Extract the (x, y) coordinate from the center of the cell holding the provided text.  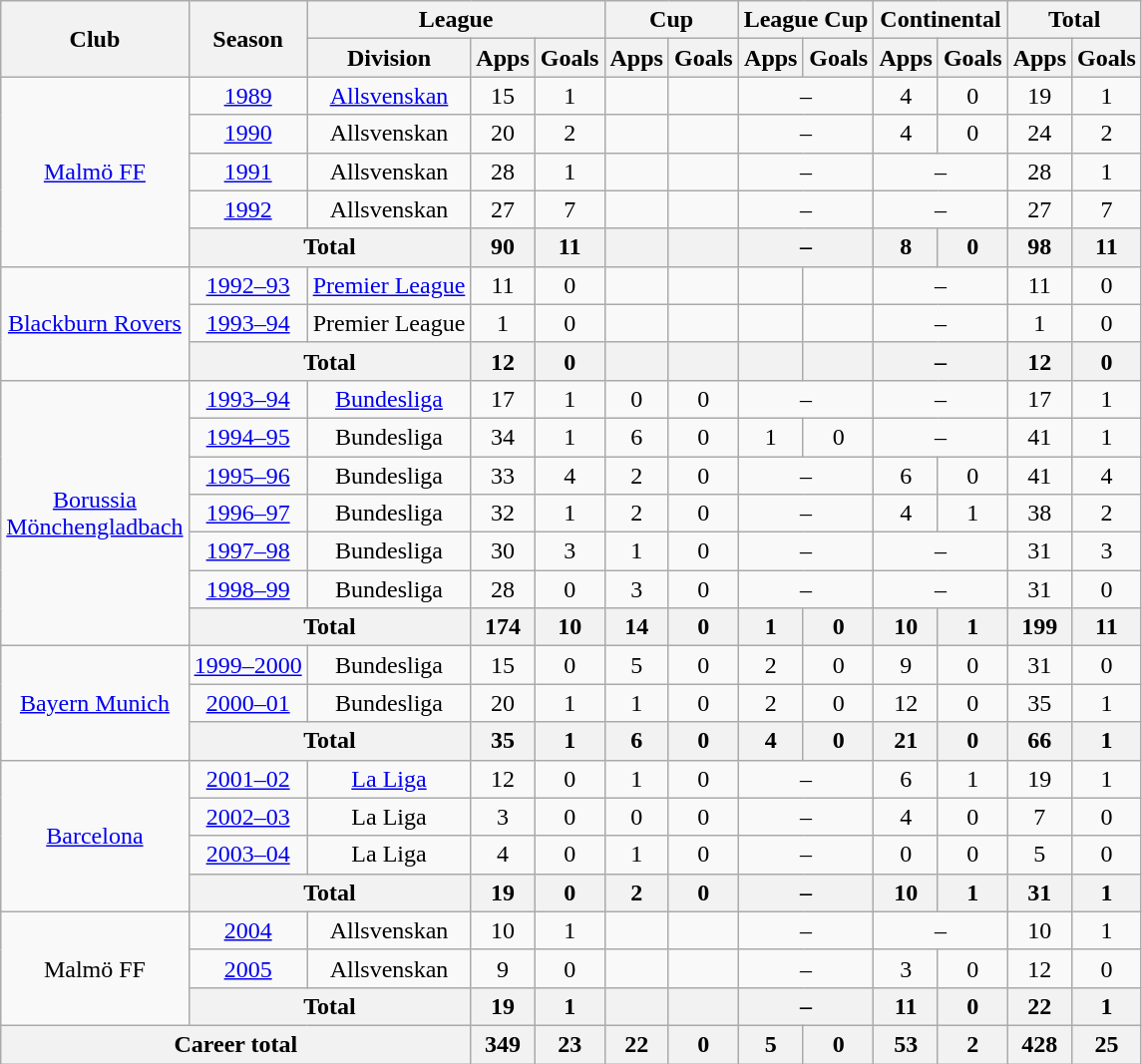
1997–98 (247, 551)
2000–01 (247, 703)
Continental (941, 20)
30 (503, 551)
2002–03 (247, 817)
34 (503, 437)
2003–04 (247, 855)
25 (1107, 1044)
Division (389, 58)
23 (570, 1044)
Season (247, 39)
1998–99 (247, 589)
Barcelona (95, 836)
2001–02 (247, 779)
Club (95, 39)
1991 (247, 172)
24 (1039, 134)
1995–96 (247, 476)
2004 (247, 930)
33 (503, 476)
League (456, 20)
1989 (247, 96)
1990 (247, 134)
1996–97 (247, 514)
349 (503, 1044)
League Cup (806, 20)
BorussiaMönchengladbach (95, 513)
Cup (671, 20)
8 (906, 247)
38 (1039, 514)
1994–95 (247, 437)
199 (1039, 627)
21 (906, 741)
Career total (235, 1044)
90 (503, 247)
1992–93 (247, 285)
98 (1039, 247)
1992 (247, 209)
428 (1039, 1044)
2005 (247, 968)
Bayern Munich (95, 703)
53 (906, 1044)
32 (503, 514)
66 (1039, 741)
Blackburn Rovers (95, 323)
174 (503, 627)
1999–2000 (247, 665)
14 (636, 627)
